Return (x, y) of the center of cell containing provided text 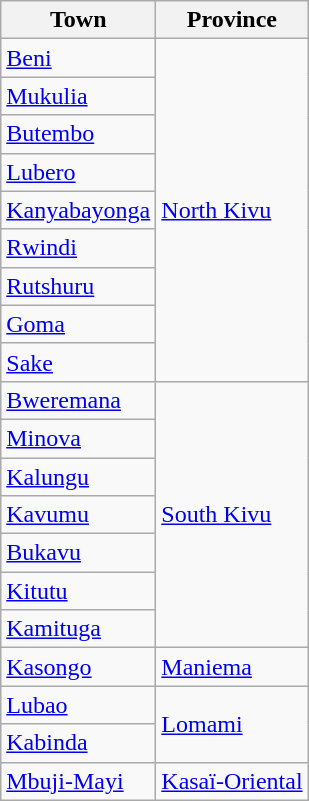
Sake (78, 362)
Minova (78, 438)
Bukavu (78, 553)
Kalungu (78, 477)
Lomami (232, 724)
Kavumu (78, 515)
Province (232, 20)
Rwindi (78, 248)
Town (78, 20)
Kitutu (78, 591)
Kasaï-Oriental (232, 781)
Bweremana (78, 400)
Beni (78, 58)
Kasongo (78, 667)
South Kivu (232, 514)
Goma (78, 324)
Kamituga (78, 629)
Butembo (78, 134)
Lubero (78, 172)
Rutshuru (78, 286)
Kabinda (78, 743)
Mukulia (78, 96)
Maniema (232, 667)
Mbuji-Mayi (78, 781)
Kanyabayonga (78, 210)
Lubao (78, 705)
North Kivu (232, 210)
